Detect which cell encompasses the target text, then output its [x, y] center coordinate. 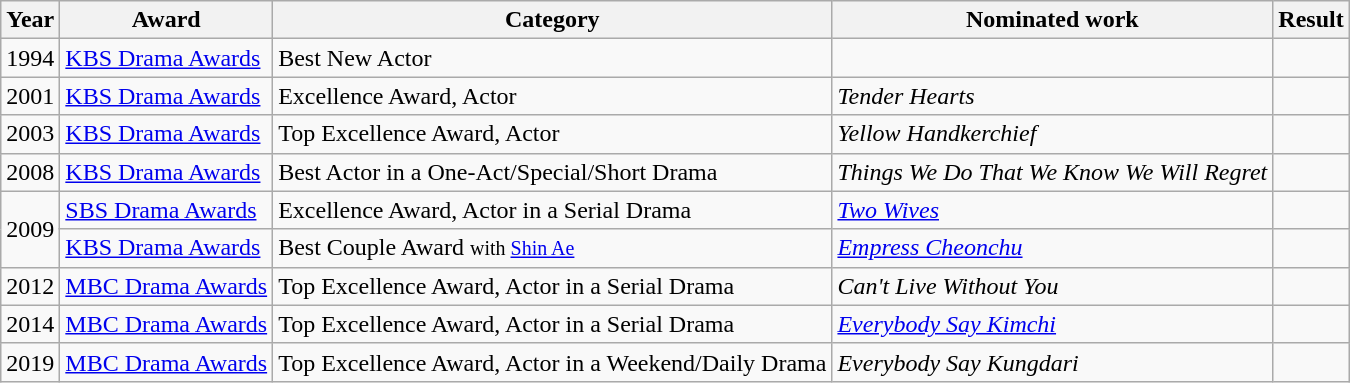
Two Wives [1052, 210]
Category [552, 20]
Tender Hearts [1052, 96]
Everybody Say Kimchi [1052, 324]
Top Excellence Award, Actor [552, 134]
2009 [30, 229]
Things We Do That We Know We Will Regret [1052, 172]
Everybody Say Kungdari [1052, 362]
Yellow Handkerchief [1052, 134]
2003 [30, 134]
1994 [30, 58]
2019 [30, 362]
2008 [30, 172]
Result [1311, 20]
Can't Live Without You [1052, 286]
2001 [30, 96]
Best New Actor [552, 58]
Excellence Award, Actor [552, 96]
Nominated work [1052, 20]
2012 [30, 286]
Year [30, 20]
Empress Cheonchu [1052, 248]
Top Excellence Award, Actor in a Weekend/Daily Drama [552, 362]
Award [166, 20]
Excellence Award, Actor in a Serial Drama [552, 210]
SBS Drama Awards [166, 210]
Best Couple Award with Shin Ae [552, 248]
2014 [30, 324]
Best Actor in a One-Act/Special/Short Drama [552, 172]
